Locate the cell with the specified text and output its [X, Y] center coordinate. 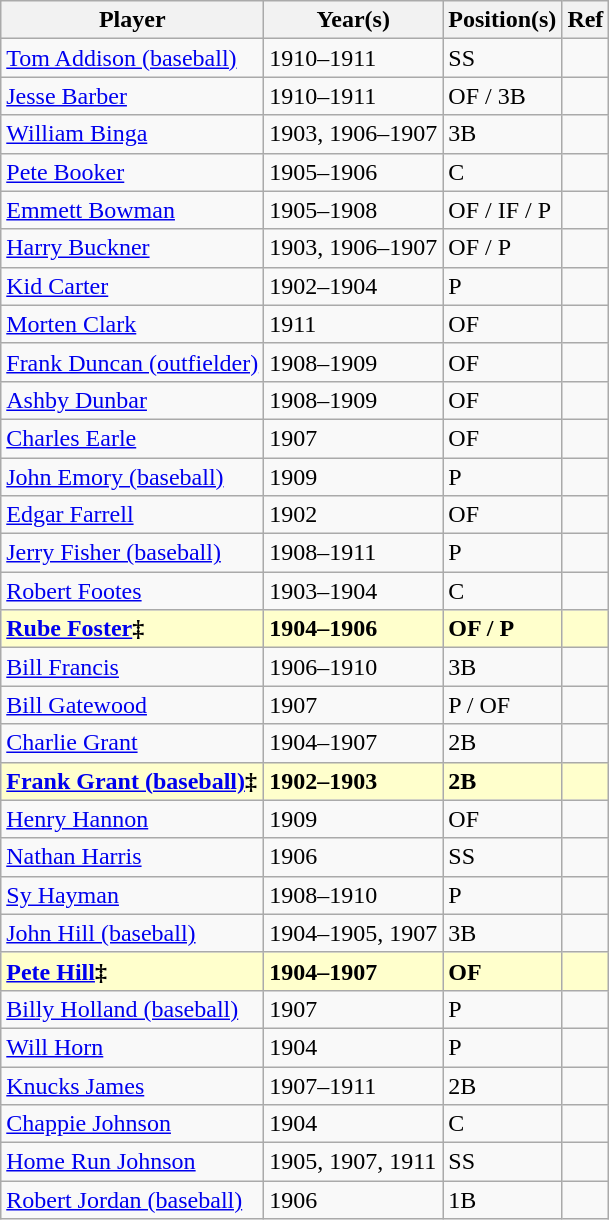
1B [502, 1200]
1902–1903 [354, 781]
Jesse Barber [132, 96]
1904–1906 [354, 629]
Sy Hayman [132, 895]
Charlie Grant [132, 743]
1903–1904 [354, 591]
Frank Duncan (outfielder) [132, 362]
P / OF [502, 705]
Will Horn [132, 1047]
1908–1910 [354, 895]
1902–1904 [354, 286]
1904–1905, 1907 [354, 933]
Harry Buckner [132, 248]
Frank Grant (baseball)‡ [132, 781]
Pete Hill‡ [132, 971]
Edgar Farrell [132, 515]
1911 [354, 324]
Chappie Johnson [132, 1124]
Ref [586, 20]
Charles Earle [132, 438]
Year(s) [354, 20]
John Emory (baseball) [132, 477]
1907–1911 [354, 1085]
Billy Holland (baseball) [132, 1009]
Tom Addison (baseball) [132, 58]
Position(s) [502, 20]
Jerry Fisher (baseball) [132, 553]
Kid Carter [132, 286]
OF / 3B [502, 96]
Bill Francis [132, 667]
Henry Hannon [132, 819]
William Binga [132, 134]
Pete Booker [132, 172]
Player [132, 20]
Knucks James [132, 1085]
Nathan Harris [132, 857]
Robert Jordan (baseball) [132, 1200]
1908–1911 [354, 553]
Bill Gatewood [132, 705]
Rube Foster‡ [132, 629]
1905–1906 [354, 172]
1906–1910 [354, 667]
Emmett Bowman [132, 210]
Robert Footes [132, 591]
1905, 1907, 1911 [354, 1162]
Ashby Dunbar [132, 400]
John Hill (baseball) [132, 933]
Home Run Johnson [132, 1162]
Morten Clark [132, 324]
OF / IF / P [502, 210]
1905–1908 [354, 210]
1902 [354, 515]
